From the cell containing the given text, extract its center point as (x, y) coordinate. 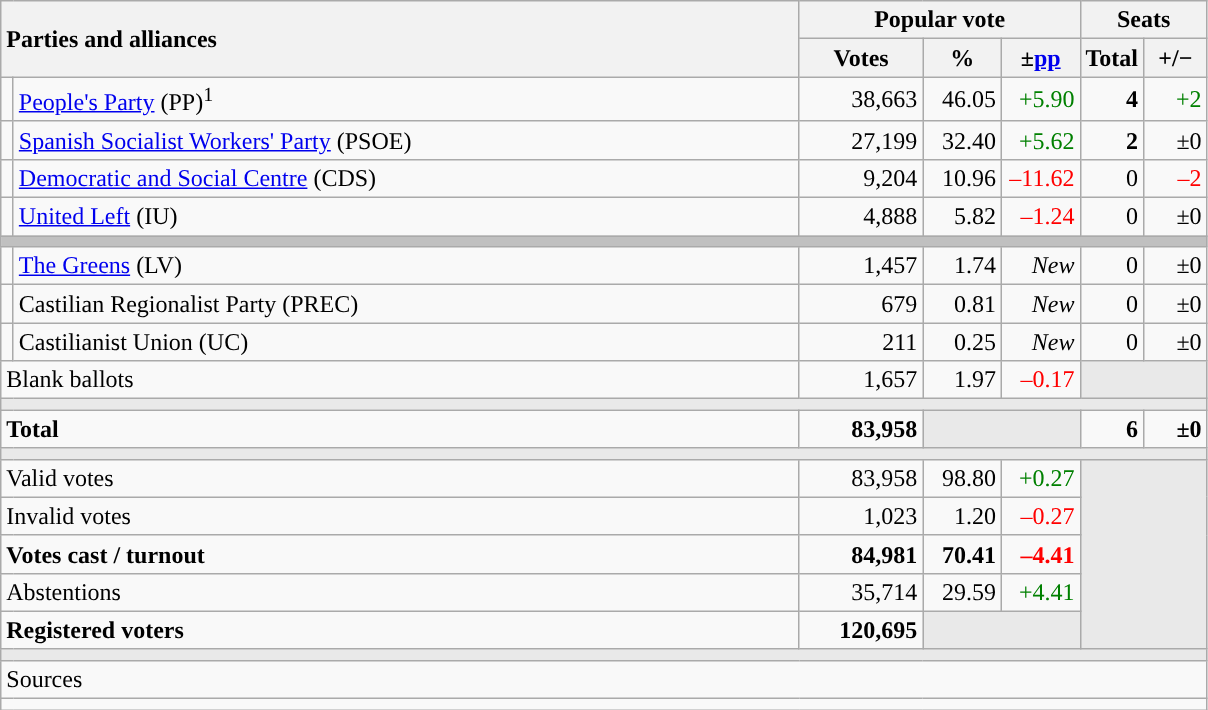
Blank ballots (400, 380)
+4.41 (1040, 592)
Sources (604, 679)
9,204 (861, 178)
Castilian Regionalist Party (PREC) (406, 304)
Abstentions (400, 592)
–2 (1176, 178)
27,199 (861, 140)
+5.62 (1040, 140)
People's Party (PP)1 (406, 100)
Votes (861, 58)
Seats (1144, 20)
+5.90 (1040, 100)
0.25 (962, 342)
Votes cast / turnout (400, 554)
–0.17 (1040, 380)
Registered voters (400, 630)
5.82 (962, 217)
–1.24 (1040, 217)
Valid votes (400, 478)
+2 (1176, 100)
38,663 (861, 100)
Democratic and Social Centre (CDS) (406, 178)
679 (861, 304)
10.96 (962, 178)
Parties and alliances (400, 39)
211 (861, 342)
+/− (1176, 58)
0.81 (962, 304)
–0.27 (1040, 516)
Castilianist Union (UC) (406, 342)
6 (1112, 429)
32.40 (962, 140)
1,023 (861, 516)
4 (1112, 100)
29.59 (962, 592)
4,888 (861, 217)
46.05 (962, 100)
The Greens (LV) (406, 266)
1,657 (861, 380)
±pp (1040, 58)
1.20 (962, 516)
–11.62 (1040, 178)
United Left (IU) (406, 217)
–4.41 (1040, 554)
Invalid votes (400, 516)
% (962, 58)
70.41 (962, 554)
1.74 (962, 266)
Popular vote (940, 20)
35,714 (861, 592)
Spanish Socialist Workers' Party (PSOE) (406, 140)
1.97 (962, 380)
+0.27 (1040, 478)
2 (1112, 140)
1,457 (861, 266)
98.80 (962, 478)
120,695 (861, 630)
84,981 (861, 554)
